Extract the [X, Y] coordinate from the center of the cell holding the provided text.  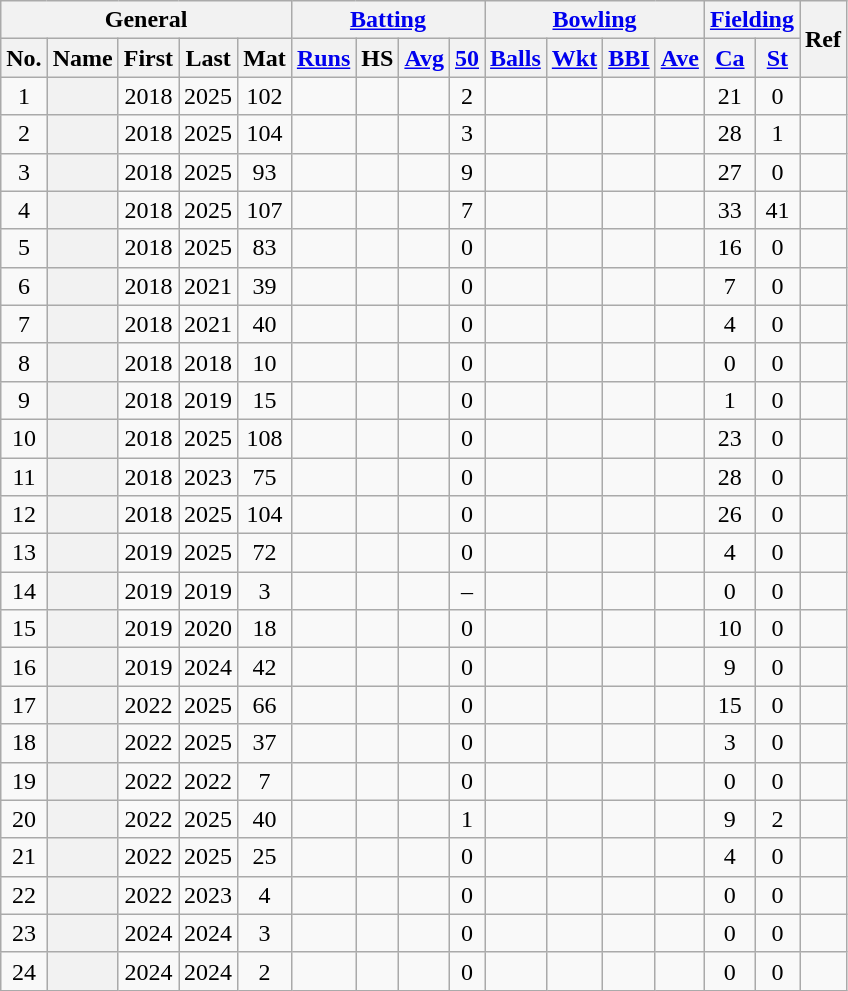
Balls [516, 58]
8 [24, 362]
37 [265, 743]
75 [265, 477]
Fielding [752, 20]
Bowling [595, 20]
12 [24, 515]
83 [265, 248]
19 [24, 781]
93 [265, 172]
General [146, 20]
HS [378, 58]
17 [24, 705]
St [777, 58]
50 [466, 58]
Last [208, 58]
22 [24, 895]
5 [24, 248]
42 [265, 667]
Ca [730, 58]
72 [265, 553]
6 [24, 286]
First [148, 58]
39 [265, 286]
27 [730, 172]
Ref [824, 39]
24 [24, 971]
2020 [208, 629]
13 [24, 553]
Mat [265, 58]
20 [24, 819]
108 [265, 438]
14 [24, 591]
No. [24, 58]
Avg [424, 58]
66 [265, 705]
33 [730, 210]
Ave [680, 58]
11 [24, 477]
41 [777, 210]
Batting [388, 20]
Wkt [574, 58]
Runs [323, 58]
– [466, 591]
BBI [629, 58]
26 [730, 515]
102 [265, 96]
25 [265, 857]
Name [82, 58]
107 [265, 210]
